Scan for the cell matching the given text and deliver its (x, y) coordinate at center. 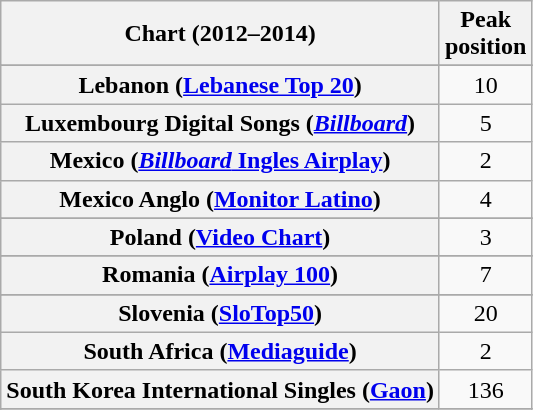
3 (485, 237)
Chart (2012–2014) (220, 34)
10 (485, 85)
Mexico (Billboard Ingles Airplay) (220, 161)
South Africa (Mediaguide) (220, 351)
Poland (Video Chart) (220, 237)
5 (485, 123)
Peakposition (485, 34)
Romania (Airplay 100) (220, 275)
South Korea International Singles (Gaon) (220, 389)
Lebanon (Lebanese Top 20) (220, 85)
Slovenia (SloTop50) (220, 313)
7 (485, 275)
Mexico Anglo (Monitor Latino) (220, 199)
Luxembourg Digital Songs (Billboard) (220, 123)
20 (485, 313)
4 (485, 199)
136 (485, 389)
